Find where the given text appears and provide that cell's center as [X, Y] coordinate. 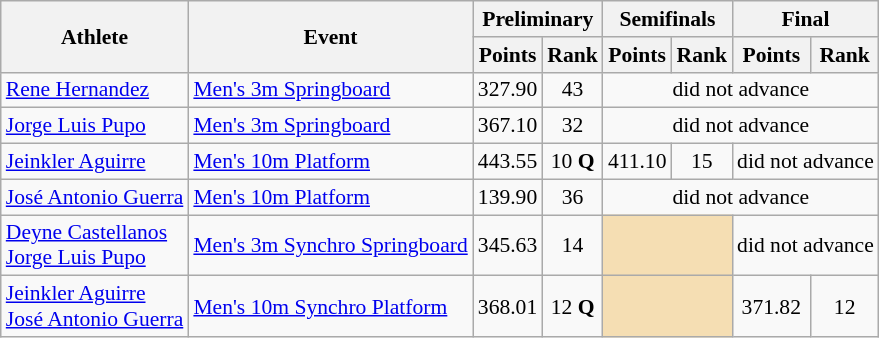
345.63 [508, 246]
Event [330, 36]
12 Q [572, 306]
Deyne CastellanosJorge Luis Pupo [95, 246]
43 [572, 90]
367.10 [508, 126]
443.55 [508, 162]
Preliminary [538, 19]
36 [572, 197]
Semifinals [668, 19]
Rene Hernandez [95, 90]
Jorge Luis Pupo [95, 126]
327.90 [508, 90]
10 Q [572, 162]
12 [844, 306]
14 [572, 246]
Men's 10m Synchro Platform [330, 306]
José Antonio Guerra [95, 197]
Jeinkler Aguirre [95, 162]
368.01 [508, 306]
15 [702, 162]
Final [806, 19]
Men's 3m Synchro Springboard [330, 246]
Jeinkler AguirreJosé Antonio Guerra [95, 306]
371.82 [771, 306]
32 [572, 126]
139.90 [508, 197]
Athlete [95, 36]
411.10 [638, 162]
